Pinpoint the cell where the given text exists, returning its [X, Y] midpoint coordinate. 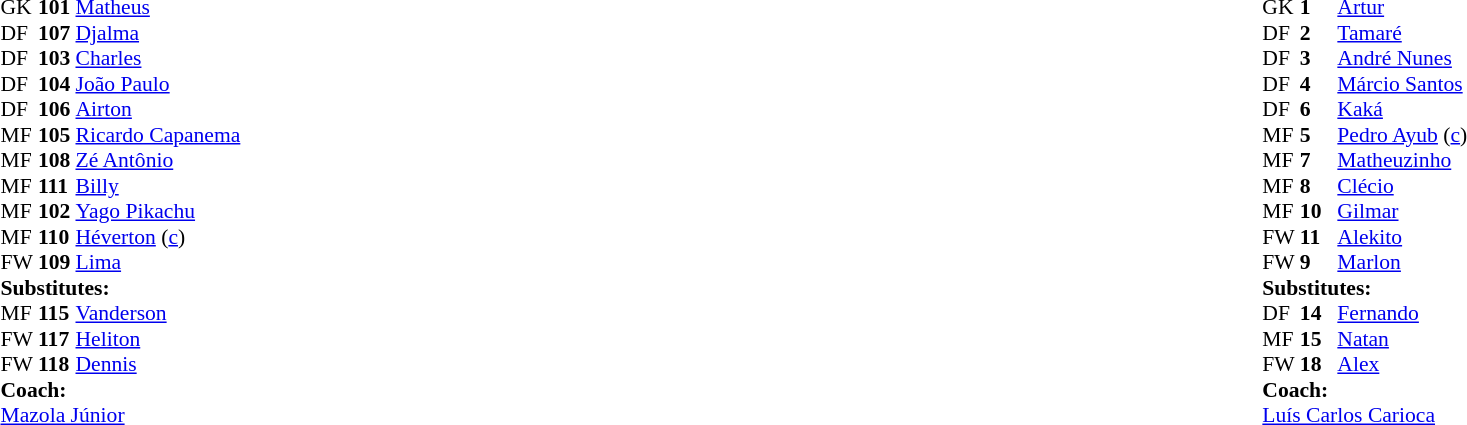
15 [1319, 339]
Clécio [1402, 186]
115 [57, 313]
Alekito [1402, 237]
104 [57, 84]
118 [57, 365]
109 [57, 263]
11 [1319, 237]
2 [1319, 33]
106 [57, 109]
Ricardo Capanema [158, 135]
Alex [1402, 365]
6 [1319, 109]
Kaká [1402, 109]
Zé Antônio [158, 161]
Billy [158, 186]
Dennis [158, 365]
André Nunes [1402, 59]
Yago Pikachu [158, 211]
117 [57, 339]
Djalma [158, 33]
3 [1319, 59]
10 [1319, 211]
Tamaré [1402, 33]
14 [1319, 313]
Fernando [1402, 313]
Matheuzinho [1402, 161]
5 [1319, 135]
Pedro Ayub (c) [1402, 135]
110 [57, 237]
111 [57, 186]
Lima [158, 263]
4 [1319, 84]
Heliton [158, 339]
Márcio Santos [1402, 84]
107 [57, 33]
102 [57, 211]
Airton [158, 109]
João Paulo [158, 84]
105 [57, 135]
Charles [158, 59]
103 [57, 59]
9 [1319, 263]
Vanderson [158, 313]
Héverton (c) [158, 237]
108 [57, 161]
8 [1319, 186]
Natan [1402, 339]
Marlon [1402, 263]
18 [1319, 365]
Gilmar [1402, 211]
7 [1319, 161]
